Determine the (x, y) coordinate at the center of the cell enclosing the given text.  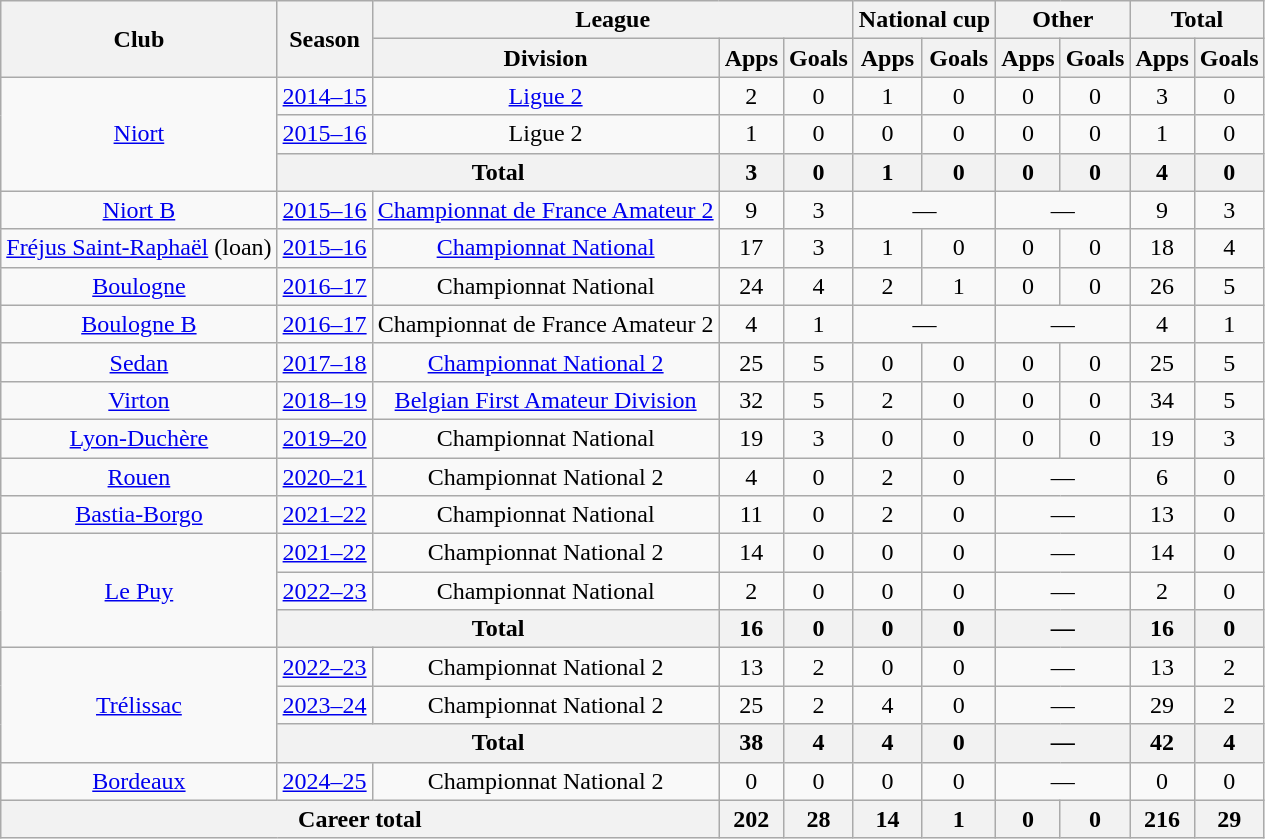
42 (1162, 743)
2018–19 (324, 400)
League (612, 20)
11 (751, 515)
32 (751, 400)
Career total (360, 819)
Niort B (139, 210)
Club (139, 39)
Le Puy (139, 591)
Boulogne B (139, 324)
2020–21 (324, 477)
Boulogne (139, 286)
Sedan (139, 362)
17 (751, 248)
Bordeaux (139, 781)
Virton (139, 400)
National cup (924, 20)
Belgian First Amateur Division (546, 400)
26 (1162, 286)
Fréjus Saint-Raphaël (loan) (139, 248)
6 (1162, 477)
216 (1162, 819)
34 (1162, 400)
Division (546, 58)
2019–20 (324, 438)
2023–24 (324, 705)
38 (751, 743)
2024–25 (324, 781)
24 (751, 286)
Trélissac (139, 705)
Bastia-Borgo (139, 515)
Other (1063, 20)
Rouen (139, 477)
Niort (139, 134)
202 (751, 819)
Lyon-Duchère (139, 438)
28 (819, 819)
18 (1162, 248)
2014–15 (324, 96)
Season (324, 39)
2017–18 (324, 362)
